Pinpoint the cell where the given text exists, returning its (X, Y) midpoint coordinate. 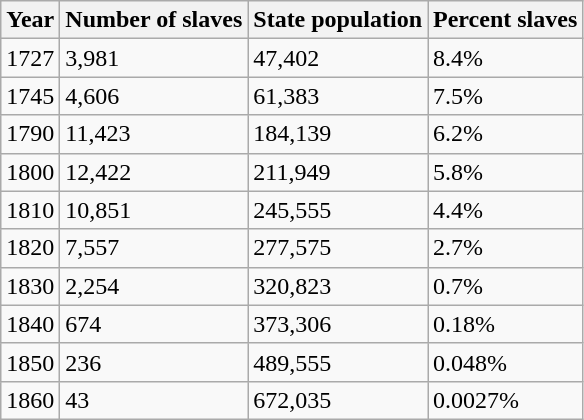
1840 (30, 324)
1850 (30, 362)
245,555 (338, 210)
47,402 (338, 58)
4.4% (506, 210)
674 (154, 324)
8.4% (506, 58)
320,823 (338, 286)
2,254 (154, 286)
236 (154, 362)
1790 (30, 134)
10,851 (154, 210)
373,306 (338, 324)
1820 (30, 248)
Number of slaves (154, 20)
1800 (30, 172)
0.7% (506, 286)
1745 (30, 96)
0.048% (506, 362)
0.18% (506, 324)
1860 (30, 400)
12,422 (154, 172)
489,555 (338, 362)
7.5% (506, 96)
0.0027% (506, 400)
6.2% (506, 134)
1830 (30, 286)
5.8% (506, 172)
43 (154, 400)
672,035 (338, 400)
277,575 (338, 248)
Year (30, 20)
State population (338, 20)
184,139 (338, 134)
3,981 (154, 58)
7,557 (154, 248)
61,383 (338, 96)
Percent slaves (506, 20)
1727 (30, 58)
1810 (30, 210)
2.7% (506, 248)
4,606 (154, 96)
211,949 (338, 172)
11,423 (154, 134)
